From the cell containing the given text, extract its center point as (X, Y) coordinate. 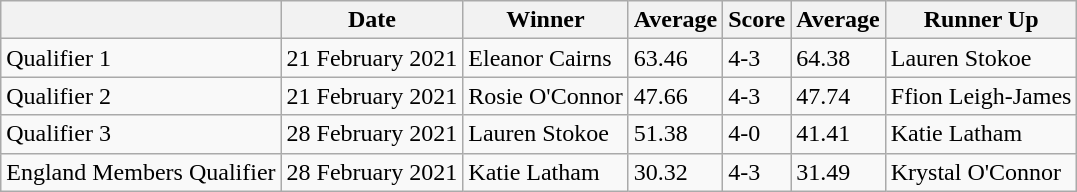
Winner (546, 20)
Runner Up (981, 20)
Qualifier 3 (141, 134)
Date (372, 20)
47.66 (676, 96)
47.74 (838, 96)
63.46 (676, 58)
51.38 (676, 134)
England Members Qualifier (141, 172)
31.49 (838, 172)
30.32 (676, 172)
Qualifier 2 (141, 96)
Krystal O'Connor (981, 172)
Score (757, 20)
Eleanor Cairns (546, 58)
4-0 (757, 134)
64.38 (838, 58)
Ffion Leigh-James (981, 96)
Qualifier 1 (141, 58)
41.41 (838, 134)
Rosie O'Connor (546, 96)
